Identify which cell holds the provided text, then report its (x, y) central coordinate. 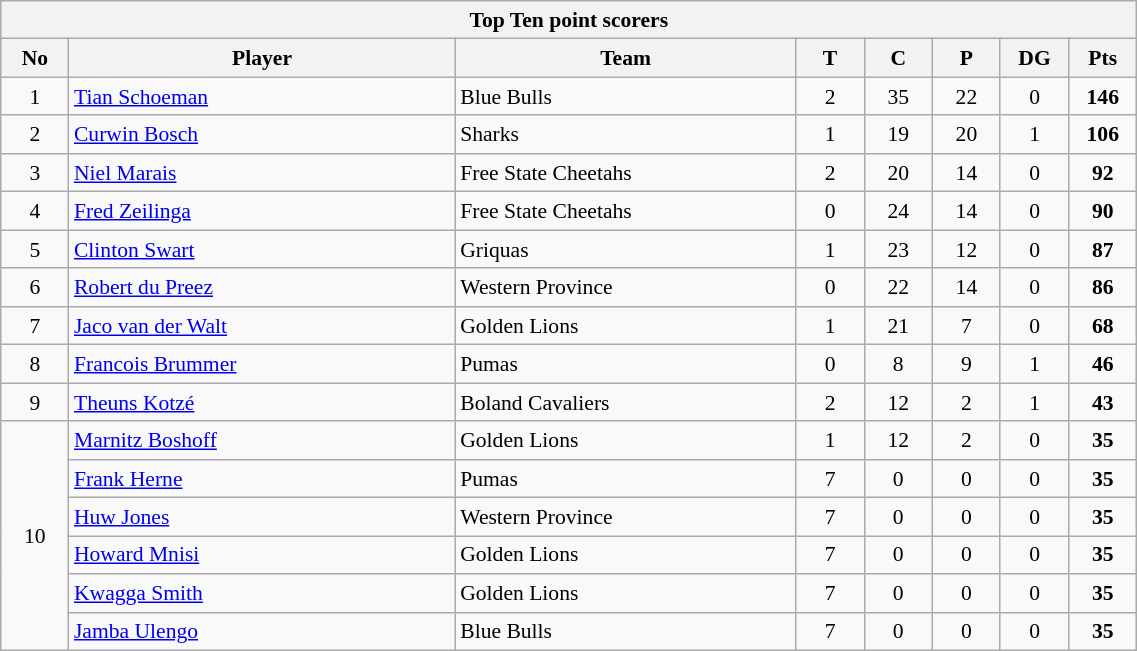
Howard Mnisi (262, 555)
46 (1103, 364)
68 (1103, 326)
C (898, 58)
Theuns Kotzé (262, 402)
23 (898, 249)
Huw Jones (262, 517)
3 (35, 173)
Fred Zeilinga (262, 211)
Frank Herne (262, 479)
Pts (1103, 58)
P (966, 58)
Kwagga Smith (262, 593)
Niel Marais (262, 173)
19 (898, 135)
Sharks (626, 135)
90 (1103, 211)
T (830, 58)
87 (1103, 249)
10 (35, 536)
4 (35, 211)
No (35, 58)
Clinton Swart (262, 249)
Tian Schoeman (262, 97)
Top Ten point scorers (569, 20)
Team (626, 58)
Curwin Bosch (262, 135)
6 (35, 288)
Player (262, 58)
146 (1103, 97)
DG (1034, 58)
92 (1103, 173)
24 (898, 211)
Griquas (626, 249)
86 (1103, 288)
Jaco van der Walt (262, 326)
21 (898, 326)
Boland Cavaliers (626, 402)
5 (35, 249)
Robert du Preez (262, 288)
43 (1103, 402)
Marnitz Boshoff (262, 440)
106 (1103, 135)
Francois Brummer (262, 364)
Jamba Ulengo (262, 631)
